Detect which cell encompasses the target text, then output its [x, y] center coordinate. 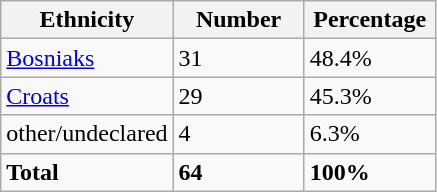
100% [370, 172]
29 [238, 96]
64 [238, 172]
other/undeclared [87, 134]
4 [238, 134]
Ethnicity [87, 20]
45.3% [370, 96]
Percentage [370, 20]
Croats [87, 96]
48.4% [370, 58]
31 [238, 58]
Number [238, 20]
Total [87, 172]
Bosniaks [87, 58]
6.3% [370, 134]
